Detect which cell encompasses the target text, then output its (X, Y) center coordinate. 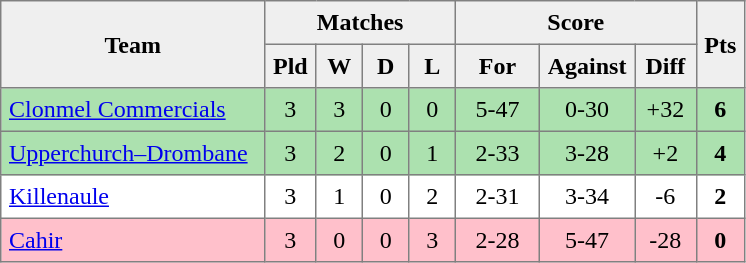
4 (720, 153)
L (432, 66)
-28 (666, 240)
D (385, 66)
3-28 (586, 153)
2-31 (497, 197)
Pld (290, 66)
Pts (720, 44)
Score (576, 23)
3-34 (586, 197)
0-30 (586, 110)
+2 (666, 153)
Diff (666, 66)
6 (720, 110)
Against (586, 66)
Matches (360, 23)
Killenaule (133, 197)
Upperchurch–Drombane (133, 153)
-6 (666, 197)
+32 (666, 110)
For (497, 66)
Clonmel Commercials (133, 110)
2-33 (497, 153)
W (339, 66)
2-28 (497, 240)
Team (133, 44)
Cahir (133, 240)
